Locate the cell with the specified text and output its [x, y] center coordinate. 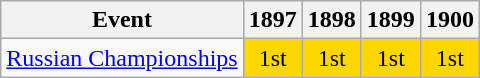
1897 [272, 20]
Russian Championships [122, 58]
1898 [332, 20]
1900 [450, 20]
Event [122, 20]
1899 [390, 20]
